Detect which cell encompasses the target text, then output its [X, Y] center coordinate. 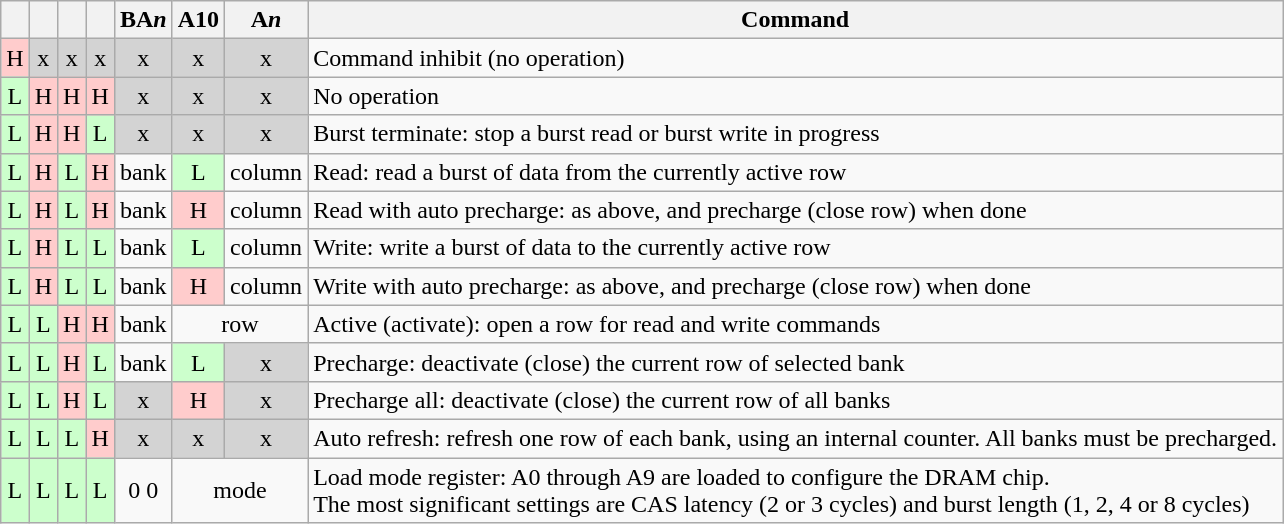
Auto refresh: refresh one row of each bank, using an internal counter. All banks must be precharged. [796, 438]
No operation [796, 96]
Write: write a burst of data to the currently active row [796, 248]
mode [240, 490]
Read: read a burst of data from the currently active row [796, 172]
Write with auto precharge: as above, and precharge (close row) when done [796, 286]
An [266, 20]
Precharge: deactivate (close) the current row of selected bank [796, 362]
0 0 [143, 490]
Precharge all: deactivate (close) the current row of all banks [796, 400]
A10 [198, 20]
Active (activate): open a row for read and write commands [796, 324]
Read with auto precharge: as above, and precharge (close row) when done [796, 210]
row [240, 324]
Command inhibit (no operation) [796, 58]
Command [796, 20]
BAn [143, 20]
Burst terminate: stop a burst read or burst write in progress [796, 134]
